Find where the given text appears and provide that cell's center as (x, y) coordinate. 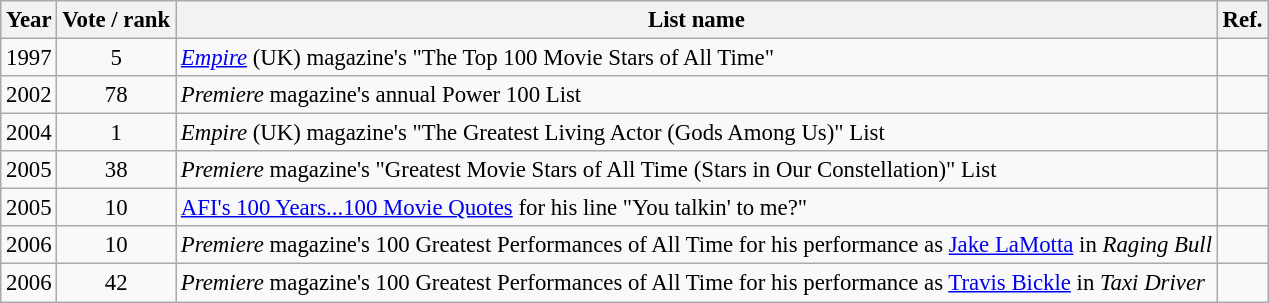
Vote / rank (116, 20)
78 (116, 95)
Premiere magazine's annual Power 100 List (697, 95)
5 (116, 58)
Empire (UK) magazine's "The Top 100 Movie Stars of All Time" (697, 58)
Premiere magazine's 100 Greatest Performances of All Time for his performance as Travis Bickle in Taxi Driver (697, 283)
AFI's 100 Years...100 Movie Quotes for his line "You talkin' to me?" (697, 208)
Premiere magazine's "Greatest Movie Stars of All Time (Stars in Our Constellation)" List (697, 170)
2002 (29, 95)
2004 (29, 133)
1 (116, 133)
1997 (29, 58)
Empire (UK) magazine's "The Greatest Living Actor (Gods Among Us)" List (697, 133)
Ref. (1242, 20)
38 (116, 170)
42 (116, 283)
Premiere magazine's 100 Greatest Performances of All Time for his performance as Jake LaMotta in Raging Bull (697, 245)
List name (697, 20)
Year (29, 20)
